Extract the [X, Y] coordinate from the center of the cell holding the provided text.  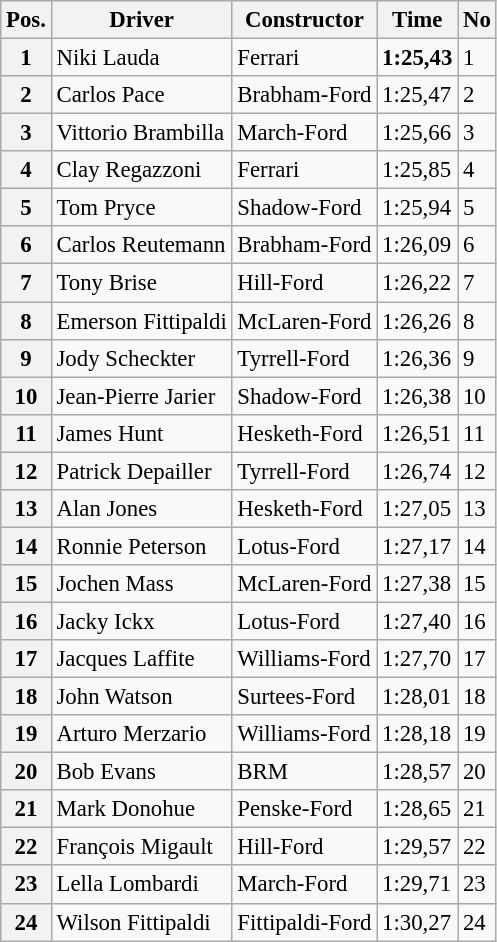
1:29,71 [418, 885]
1:28,57 [418, 772]
Carlos Reutemann [142, 245]
1:27,38 [418, 584]
1:26,74 [418, 471]
1:26,22 [418, 283]
Fittipaldi-Ford [304, 922]
Driver [142, 20]
Pos. [26, 20]
Carlos Pace [142, 95]
Wilson Fittipaldi [142, 922]
1:26,36 [418, 358]
Ronnie Peterson [142, 546]
Lella Lombardi [142, 885]
Surtees-Ford [304, 697]
BRM [304, 772]
1:25,66 [418, 133]
1:28,01 [418, 697]
1:27,40 [418, 621]
Mark Donohue [142, 809]
Alan Jones [142, 509]
1:26,26 [418, 321]
Vittorio Brambilla [142, 133]
Penske-Ford [304, 809]
Jody Scheckter [142, 358]
1:26,51 [418, 433]
Constructor [304, 20]
1:25,94 [418, 208]
Clay Regazzoni [142, 170]
1:28,18 [418, 734]
1:27,17 [418, 546]
1:28,65 [418, 809]
1:30,27 [418, 922]
Patrick Depailler [142, 471]
François Migault [142, 847]
Tony Brise [142, 283]
Jean-Pierre Jarier [142, 396]
Bob Evans [142, 772]
John Watson [142, 697]
Tom Pryce [142, 208]
1:27,05 [418, 509]
Niki Lauda [142, 58]
Emerson Fittipaldi [142, 321]
1:26,09 [418, 245]
1:25,47 [418, 95]
No [477, 20]
Jochen Mass [142, 584]
Time [418, 20]
Arturo Merzario [142, 734]
Jacky Ickx [142, 621]
Jacques Laffite [142, 659]
James Hunt [142, 433]
1:25,85 [418, 170]
1:27,70 [418, 659]
1:25,43 [418, 58]
1:26,38 [418, 396]
1:29,57 [418, 847]
